Scan for the cell matching the given text and deliver its (X, Y) coordinate at center. 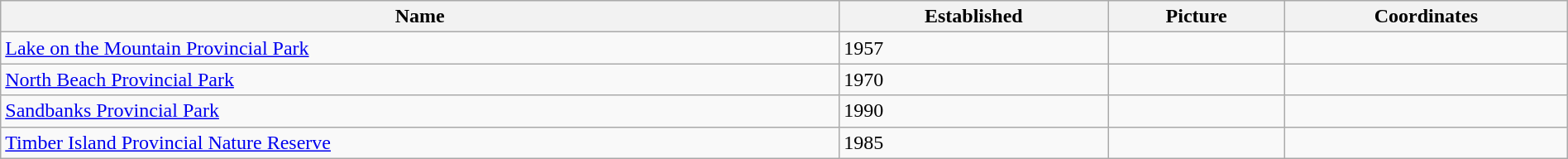
1970 (974, 79)
North Beach Provincial Park (420, 79)
1990 (974, 111)
Sandbanks Provincial Park (420, 111)
Lake on the Mountain Provincial Park (420, 48)
Picture (1197, 17)
1957 (974, 48)
1985 (974, 142)
Established (974, 17)
Timber Island Provincial Nature Reserve (420, 142)
Coordinates (1426, 17)
Name (420, 17)
